Scan for the cell matching the given text and deliver its (X, Y) coordinate at center. 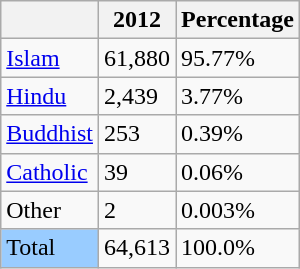
Hindu (50, 96)
Catholic (50, 172)
0.39% (238, 134)
253 (138, 134)
39 (138, 172)
95.77% (238, 58)
2012 (138, 20)
0.06% (238, 172)
64,613 (138, 248)
Percentage (238, 20)
100.0% (238, 248)
61,880 (138, 58)
0.003% (238, 210)
Islam (50, 58)
2 (138, 210)
Other (50, 210)
Buddhist (50, 134)
3.77% (238, 96)
2,439 (138, 96)
Total (50, 248)
